Locate the cell with the specified text and output its [X, Y] center coordinate. 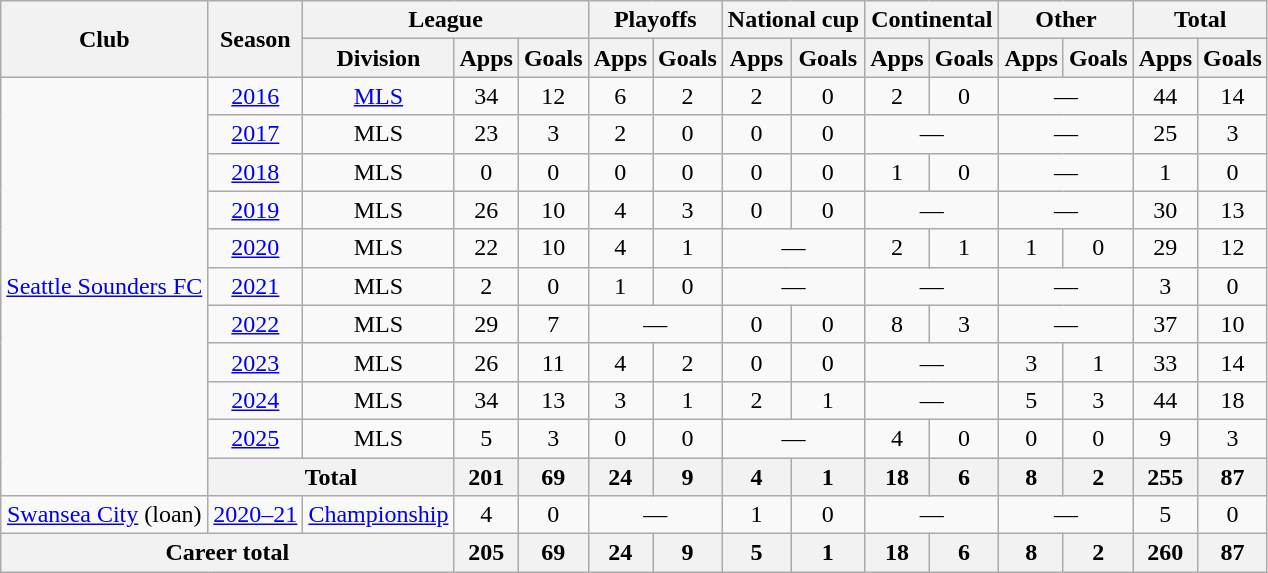
2020 [256, 248]
30 [1165, 210]
League [446, 20]
2016 [256, 96]
33 [1165, 362]
205 [486, 553]
Championship [378, 515]
255 [1165, 477]
2020–21 [256, 515]
2019 [256, 210]
22 [486, 248]
23 [486, 134]
2021 [256, 286]
2017 [256, 134]
Swansea City (loan) [104, 515]
7 [553, 324]
201 [486, 477]
2018 [256, 172]
Playoffs [655, 20]
Seattle Sounders FC [104, 286]
2022 [256, 324]
2024 [256, 400]
Other [1066, 20]
Continental [932, 20]
25 [1165, 134]
37 [1165, 324]
11 [553, 362]
National cup [793, 20]
Career total [228, 553]
Club [104, 39]
2025 [256, 438]
260 [1165, 553]
Season [256, 39]
Division [378, 58]
2023 [256, 362]
